Scan for the cell matching the given text and deliver its (X, Y) coordinate at center. 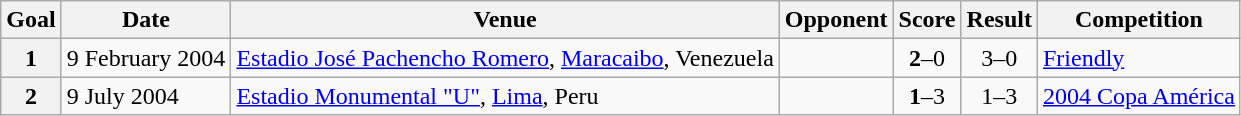
3–0 (999, 58)
Estadio Monumental "U", Lima, Peru (505, 96)
Estadio José Pachencho Romero, Maracaibo, Venezuela (505, 58)
Opponent (836, 20)
Venue (505, 20)
Friendly (1138, 58)
9 July 2004 (146, 96)
9 February 2004 (146, 58)
1 (31, 58)
Result (999, 20)
Competition (1138, 20)
Date (146, 20)
Goal (31, 20)
2004 Copa América (1138, 96)
2–0 (927, 58)
Score (927, 20)
2 (31, 96)
